Identify which cell holds the provided text, then report its [X, Y] central coordinate. 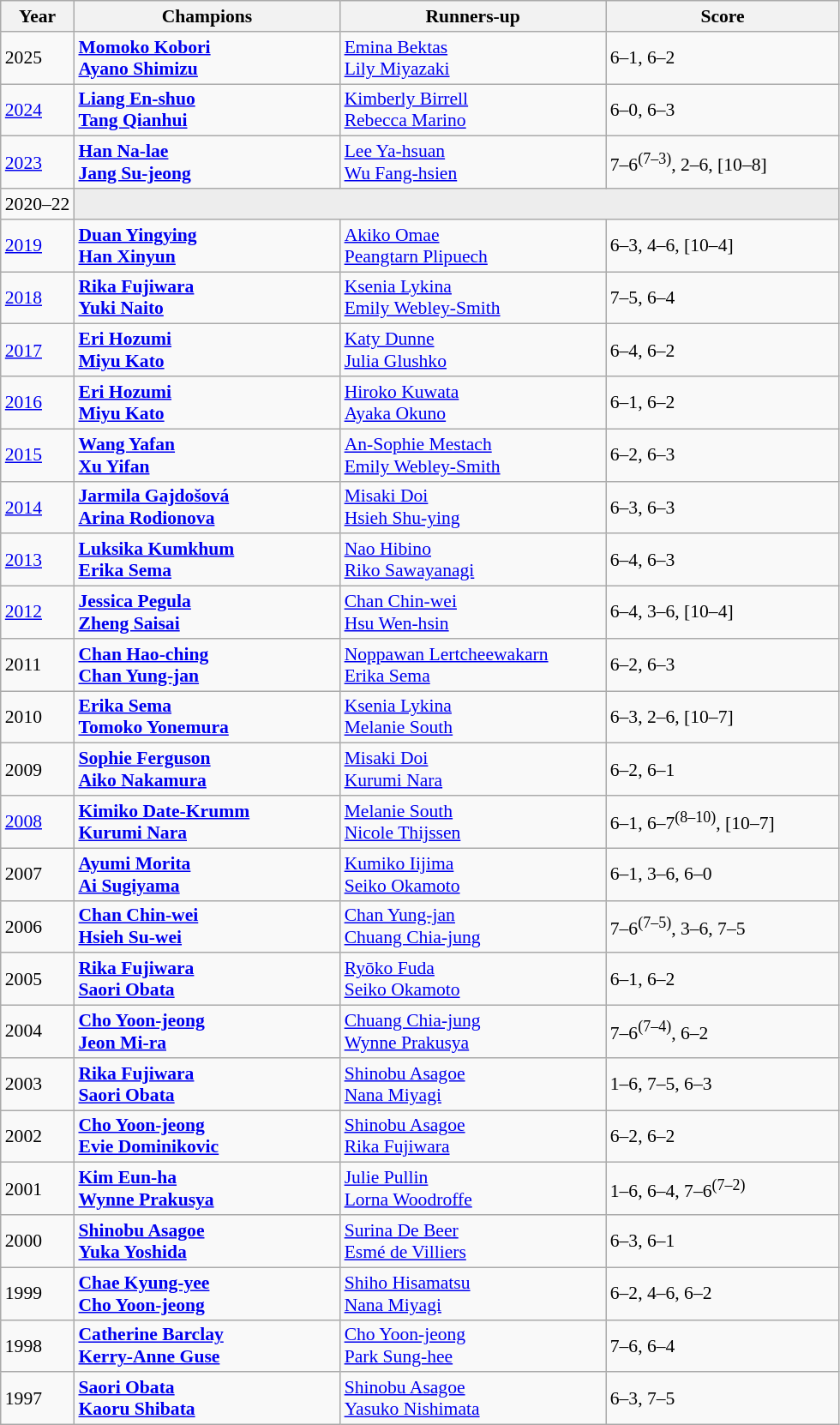
Wang Yafan Xu Yifan [207, 454]
2023 [38, 163]
Lee Ya-hsuan Wu Fang-hsien [473, 163]
1–6, 7–5, 6–3 [723, 1084]
7–6, 6–4 [723, 1346]
2019 [38, 245]
Shinobu Asagoe Rika Fujiwara [473, 1137]
Misaki Doi Kurumi Nara [473, 770]
2016 [38, 403]
2001 [38, 1188]
2015 [38, 454]
2009 [38, 770]
Chan Chin-wei Hsieh Su-wei [207, 926]
6–3, 4–6, [10–4] [723, 245]
2010 [38, 717]
6–1, 3–6, 6–0 [723, 875]
2005 [38, 979]
6–2, 6–2 [723, 1137]
Kim Eun-ha Wynne Prakusya [207, 1188]
Liang En-shuo Tang Qianhui [207, 110]
Rika Fujiwara Yuki Naito [207, 298]
Runners-up [473, 16]
6–4, 6–2 [723, 350]
Cho Yoon-jeong Jeon Mi-ra [207, 1032]
2007 [38, 875]
2025 [38, 58]
Shiho Hisamatsu Nana Miyagi [473, 1293]
Sophie Ferguson Aiko Nakamura [207, 770]
Surina De Beer Esmé de Villiers [473, 1242]
7–6(7–5), 3–6, 7–5 [723, 926]
6–2, 6–1 [723, 770]
Shinobu Asagoe Yuka Yoshida [207, 1242]
Katy Dunne Julia Glushko [473, 350]
Hiroko Kuwata Ayaka Okuno [473, 403]
Chan Hao-ching Chan Yung-jan [207, 665]
Cho Yoon-jeong Evie Dominikovic [207, 1137]
6–3, 6–3 [723, 508]
1999 [38, 1293]
7–6(7–3), 2–6, [10–8] [723, 163]
Kimiko Date-Krumm Kurumi Nara [207, 821]
2004 [38, 1032]
Shinobu Asagoe Yasuko Nishimata [473, 1399]
6–3, 2–6, [10–7] [723, 717]
6–4, 6–3 [723, 561]
2008 [38, 821]
2002 [38, 1137]
Julie Pullin Lorna Woodroffe [473, 1188]
Chan Chin-wei Hsu Wen-hsin [473, 612]
1998 [38, 1346]
Momoko Kobori Ayano Shimizu [207, 58]
2020–22 [38, 204]
Kumiko Iijima Seiko Okamoto [473, 875]
Cho Yoon-jeong Park Sung-hee [473, 1346]
Year [38, 16]
2012 [38, 612]
Jessica Pegula Zheng Saisai [207, 612]
Kimberly Birrell Rebecca Marino [473, 110]
Chuang Chia-jung Wynne Prakusya [473, 1032]
Chan Yung-jan Chuang Chia-jung [473, 926]
Erika Sema Tomoko Yonemura [207, 717]
2014 [38, 508]
1997 [38, 1399]
Score [723, 16]
Han Na-lae Jang Su-jeong [207, 163]
Ksenia Lykina Melanie South [473, 717]
6–1, 6–7(8–10), [10–7] [723, 821]
2017 [38, 350]
6–3, 6–1 [723, 1242]
2003 [38, 1084]
An-Sophie Mestach Emily Webley-Smith [473, 454]
Luksika Kumkhum Erika Sema [207, 561]
Nao Hibino Riko Sawayanagi [473, 561]
2011 [38, 665]
Ayumi Morita Ai Sugiyama [207, 875]
2018 [38, 298]
Shinobu Asagoe Nana Miyagi [473, 1084]
Chae Kyung-yee Cho Yoon-jeong [207, 1293]
6–2, 4–6, 6–2 [723, 1293]
Duan Yingying Han Xinyun [207, 245]
6–3, 7–5 [723, 1399]
Ksenia Lykina Emily Webley-Smith [473, 298]
7–6(7–4), 6–2 [723, 1032]
6–0, 6–3 [723, 110]
2024 [38, 110]
Catherine Barclay Kerry-Anne Guse [207, 1346]
6–4, 3–6, [10–4] [723, 612]
Noppawan Lertcheewakarn Erika Sema [473, 665]
Emina Bektas Lily Miyazaki [473, 58]
Misaki Doi Hsieh Shu-ying [473, 508]
2006 [38, 926]
7–5, 6–4 [723, 298]
2000 [38, 1242]
Ryōko Fuda Seiko Okamoto [473, 979]
2013 [38, 561]
Akiko Omae Peangtarn Plipuech [473, 245]
1–6, 6–4, 7–6(7–2) [723, 1188]
Champions [207, 16]
Jarmila Gajdošová Arina Rodionova [207, 508]
Melanie South Nicole Thijssen [473, 821]
Saori Obata Kaoru Shibata [207, 1399]
